From the cell containing the given text, extract its center point as [x, y] coordinate. 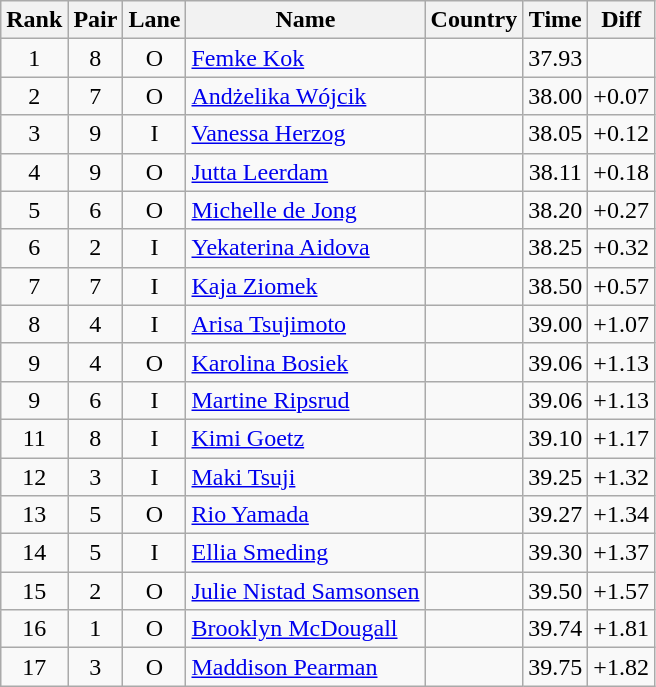
Femke Kok [306, 58]
38.00 [556, 96]
11 [34, 438]
Ellia Smeding [306, 553]
+1.37 [622, 553]
Rio Yamada [306, 515]
+1.57 [622, 591]
Arisa Tsujimoto [306, 324]
Jutta Leerdam [306, 172]
+1.81 [622, 629]
Diff [622, 20]
+0.57 [622, 286]
+0.12 [622, 134]
39.25 [556, 477]
+1.34 [622, 515]
Maddison Pearman [306, 667]
Rank [34, 20]
+0.27 [622, 210]
39.75 [556, 667]
Karolina Bosiek [306, 362]
Martine Ripsrud [306, 400]
12 [34, 477]
16 [34, 629]
Yekaterina Aidova [306, 248]
Pair [96, 20]
38.50 [556, 286]
Vanessa Herzog [306, 134]
38.05 [556, 134]
Time [556, 20]
Country [474, 20]
Kimi Goetz [306, 438]
39.10 [556, 438]
Michelle de Jong [306, 210]
Name [306, 20]
37.93 [556, 58]
39.27 [556, 515]
+1.17 [622, 438]
+1.32 [622, 477]
38.20 [556, 210]
+1.82 [622, 667]
+0.07 [622, 96]
+0.32 [622, 248]
Maki Tsuji [306, 477]
38.25 [556, 248]
Lane [154, 20]
14 [34, 553]
Andżelika Wójcik [306, 96]
+0.18 [622, 172]
38.11 [556, 172]
39.74 [556, 629]
13 [34, 515]
39.50 [556, 591]
Julie Nistad Samsonsen [306, 591]
39.00 [556, 324]
Brooklyn McDougall [306, 629]
17 [34, 667]
39.30 [556, 553]
Kaja Ziomek [306, 286]
+1.07 [622, 324]
15 [34, 591]
